Identify which cell holds the provided text, then report its (x, y) central coordinate. 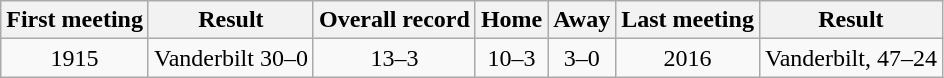
Overall record (394, 20)
10–3 (511, 58)
13–3 (394, 58)
Vanderbilt 30–0 (230, 58)
Last meeting (688, 20)
2016 (688, 58)
Home (511, 20)
Away (582, 20)
Vanderbilt, 47–24 (850, 58)
First meeting (75, 20)
1915 (75, 58)
3–0 (582, 58)
